Output the [X, Y] coordinate of the center of the cell containing the given text.  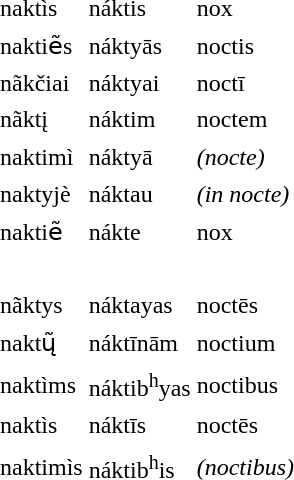
náktim [140, 121]
náktibhyas [140, 385]
náktīs [140, 426]
náktīnām [140, 344]
náktyās [140, 46]
náktyai [140, 83]
náktayas [140, 307]
nákte [140, 232]
náktau [140, 195]
náktyā [140, 158]
